From the cell containing the given text, extract its center point as [x, y] coordinate. 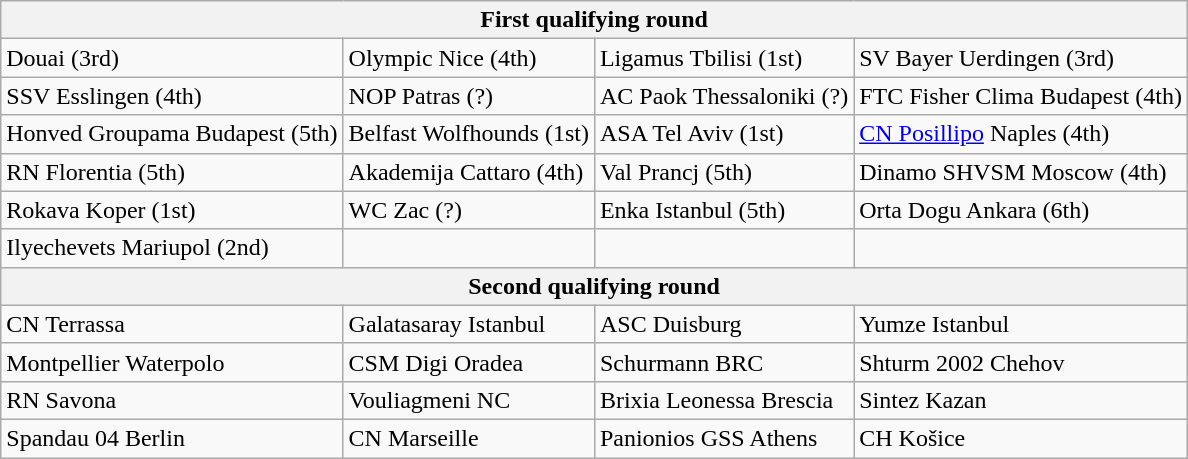
Sintez Kazan [1021, 400]
Dinamo SHVSM Moscow (4th) [1021, 172]
CH Košice [1021, 438]
AC Paok Thessaloniki (?) [724, 96]
Panionios GSS Athens [724, 438]
Ligamus Tbilisi (1st) [724, 58]
CN Posillipo Naples (4th) [1021, 134]
WC Zac (?) [468, 210]
Ilyechevets Mariupol (2nd) [172, 248]
Orta Dogu Ankara (6th) [1021, 210]
NOP Patras (?) [468, 96]
Enka Istanbul (5th) [724, 210]
CN Marseille [468, 438]
Val Prancj (5th) [724, 172]
Montpellier Waterpolo [172, 362]
First qualifying round [594, 20]
Schurmann BRC [724, 362]
Akademija Cattaro (4th) [468, 172]
SSV Esslingen (4th) [172, 96]
ASA Tel Aviv (1st) [724, 134]
CSM Digi Oradea [468, 362]
SV Bayer Uerdingen (3rd) [1021, 58]
Belfast Wolfhounds (1st) [468, 134]
Shturm 2002 Chehov [1021, 362]
Olympic Nice (4th) [468, 58]
Galatasaray Istanbul [468, 324]
RN Savona [172, 400]
Yumze Istanbul [1021, 324]
Spandau 04 Berlin [172, 438]
Vouliagmeni NC [468, 400]
Brixia Leonessa Brescia [724, 400]
Rokava Koper (1st) [172, 210]
RN Florentia (5th) [172, 172]
Honved Groupama Budapest (5th) [172, 134]
Douai (3rd) [172, 58]
ASC Duisburg [724, 324]
CN Terrassa [172, 324]
Second qualifying round [594, 286]
FTC Fisher Clima Budapest (4th) [1021, 96]
